Capture the cell that displays the provided text and extract its [x, y] central coordinate. 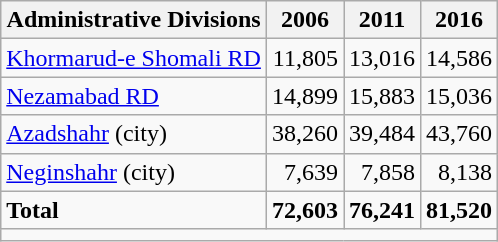
7,639 [304, 172]
72,603 [304, 210]
13,016 [382, 58]
Azadshahr (city) [134, 134]
Neginshahr (city) [134, 172]
Nezamabad RD [134, 96]
7,858 [382, 172]
76,241 [382, 210]
Total [134, 210]
15,883 [382, 96]
2006 [304, 20]
81,520 [460, 210]
43,760 [460, 134]
8,138 [460, 172]
Administrative Divisions [134, 20]
2016 [460, 20]
Khormarud-e Shomali RD [134, 58]
14,586 [460, 58]
15,036 [460, 96]
2011 [382, 20]
11,805 [304, 58]
14,899 [304, 96]
38,260 [304, 134]
39,484 [382, 134]
